From the cell containing the given text, extract its center point as [X, Y] coordinate. 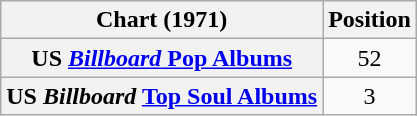
US Billboard Top Soul Albums [162, 96]
Chart (1971) [162, 20]
3 [370, 96]
Position [370, 20]
52 [370, 58]
US Billboard Pop Albums [162, 58]
